Identify which cell holds the provided text, then report its [X, Y] central coordinate. 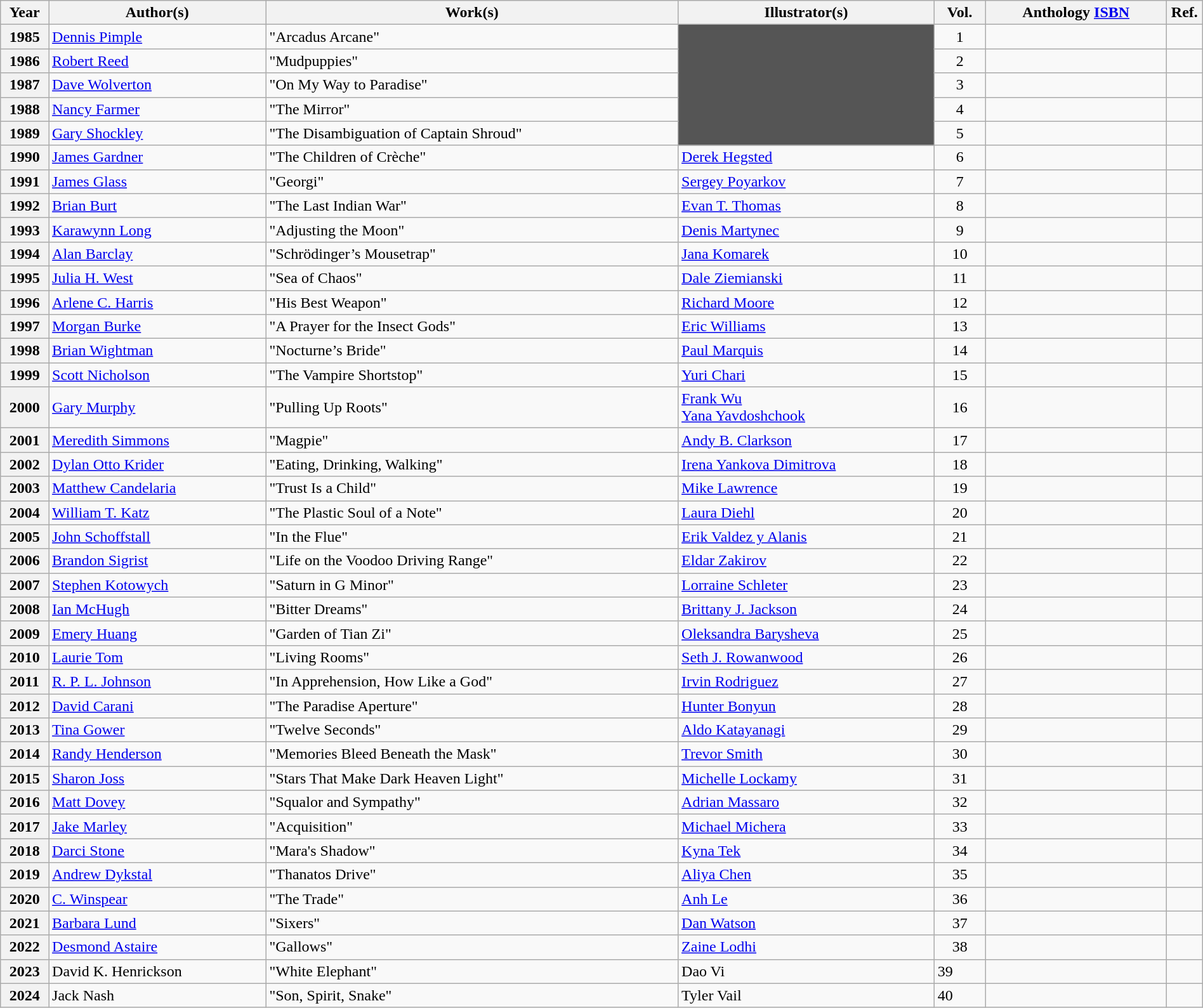
4 [959, 109]
16 [959, 407]
"The Disambiguation of Captain Shroud" [472, 133]
"Adjusting the Moon" [472, 230]
"Sixers" [472, 923]
1994 [25, 254]
36 [959, 899]
"Schrödinger’s Mousetrap" [472, 254]
Richard Moore [806, 303]
2017 [25, 827]
Dennis Pimple [157, 37]
Alan Barclay [157, 254]
2007 [25, 585]
25 [959, 633]
Brian Wightman [157, 351]
1990 [25, 157]
James Glass [157, 181]
"Acquisition" [472, 827]
Denis Martynec [806, 230]
"On My Way to Paradise" [472, 85]
"Thanatos Drive" [472, 875]
David Carani [157, 706]
29 [959, 730]
Laurie Tom [157, 657]
Emery Huang [157, 633]
Aldo Katayanagi [806, 730]
"The Mirror" [472, 109]
27 [959, 681]
2008 [25, 609]
34 [959, 851]
1989 [25, 133]
2012 [25, 706]
Brittany J. Jackson [806, 609]
17 [959, 440]
"In the Flue" [472, 537]
2023 [25, 971]
Dave Wolverton [157, 85]
26 [959, 657]
Seth J. Rowanwood [806, 657]
2002 [25, 464]
2016 [25, 802]
Gary Shockley [157, 133]
Derek Hegsted [806, 157]
"Memories Bleed Beneath the Mask" [472, 754]
"Squalor and Sympathy" [472, 802]
"Mudpuppies" [472, 61]
Randy Henderson [157, 754]
"Living Rooms" [472, 657]
Dylan Otto Krider [157, 464]
39 [959, 971]
Stephen Kotowych [157, 585]
1988 [25, 109]
1996 [25, 303]
Evan T. Thomas [806, 206]
2019 [25, 875]
Morgan Burke [157, 327]
"Georgi" [472, 181]
1993 [25, 230]
1998 [25, 351]
Kyna Tek [806, 851]
Barbara Lund [157, 923]
"Twelve Seconds" [472, 730]
Eldar Zakirov [806, 561]
Year [25, 13]
Brian Burt [157, 206]
Matthew Candelaria [157, 488]
Paul Marquis [806, 351]
2022 [25, 947]
Zaine Lodhi [806, 947]
15 [959, 375]
"Bitter Dreams" [472, 609]
Eric Williams [806, 327]
"Magpie" [472, 440]
22 [959, 561]
"Gallows" [472, 947]
"Arcadus Arcane" [472, 37]
20 [959, 513]
Andy B. Clarkson [806, 440]
1 [959, 37]
31 [959, 778]
2015 [25, 778]
1991 [25, 181]
3 [959, 85]
Tyler Vail [806, 995]
David K. Henrickson [157, 971]
13 [959, 327]
2000 [25, 407]
2020 [25, 899]
Brandon Sigrist [157, 561]
Laura Diehl [806, 513]
Meredith Simmons [157, 440]
12 [959, 303]
Gary Murphy [157, 407]
"Mara's Shadow" [472, 851]
Dao Vi [806, 971]
Oleksandra Barysheva [806, 633]
Tina Gower [157, 730]
Jana Komarek [806, 254]
"The Trade" [472, 899]
Arlene C. Harris [157, 303]
Darci Stone [157, 851]
R. P. L. Johnson [157, 681]
19 [959, 488]
John Schoffstall [157, 537]
Michael Michera [806, 827]
"Life on the Voodoo Driving Range" [472, 561]
1992 [25, 206]
5 [959, 133]
2024 [25, 995]
Ian McHugh [157, 609]
1986 [25, 61]
"Nocturne’s Bride" [472, 351]
21 [959, 537]
"Sea of Chaos" [472, 278]
2011 [25, 681]
Vol. [959, 13]
Anh Le [806, 899]
2014 [25, 754]
38 [959, 947]
33 [959, 827]
2004 [25, 513]
Robert Reed [157, 61]
"The Paradise Aperture" [472, 706]
"Trust Is a Child" [472, 488]
"Saturn in G Minor" [472, 585]
William T. Katz [157, 513]
2003 [25, 488]
Adrian Massaro [806, 802]
"The Vampire Shortstop" [472, 375]
Dan Watson [806, 923]
2009 [25, 633]
2005 [25, 537]
"The Last Indian War" [472, 206]
Yuri Chari [806, 375]
Irvin Rodriguez [806, 681]
"Stars That Make Dark Heaven Light" [472, 778]
Jake Marley [157, 827]
1995 [25, 278]
1999 [25, 375]
9 [959, 230]
18 [959, 464]
Karawynn Long [157, 230]
James Gardner [157, 157]
10 [959, 254]
Sharon Joss [157, 778]
2 [959, 61]
Anthology ISBN [1076, 13]
Dale Ziemianski [806, 278]
Jack Nash [157, 995]
2021 [25, 923]
"In Apprehension, How Like a God" [472, 681]
Aliya Chen [806, 875]
2001 [25, 440]
"The Plastic Soul of a Note" [472, 513]
14 [959, 351]
6 [959, 157]
Work(s) [472, 13]
Julia H. West [157, 278]
11 [959, 278]
"Eating, Drinking, Walking" [472, 464]
Michelle Lockamy [806, 778]
1997 [25, 327]
Nancy Farmer [157, 109]
24 [959, 609]
"Pulling Up Roots" [472, 407]
Desmond Astaire [157, 947]
Frank WuYana Yavdoshchook [806, 407]
2010 [25, 657]
"The Children of Crèche" [472, 157]
1987 [25, 85]
2006 [25, 561]
Author(s) [157, 13]
7 [959, 181]
8 [959, 206]
Irena Yankova Dimitrova [806, 464]
Lorraine Schleter [806, 585]
Illustrator(s) [806, 13]
40 [959, 995]
Erik Valdez y Alanis [806, 537]
"A Prayer for the Insect Gods" [472, 327]
"White Elephant" [472, 971]
Sergey Poyarkov [806, 181]
37 [959, 923]
Trevor Smith [806, 754]
30 [959, 754]
C. Winspear [157, 899]
Mike Lawrence [806, 488]
Andrew Dykstal [157, 875]
2018 [25, 851]
"His Best Weapon" [472, 303]
28 [959, 706]
Scott Nicholson [157, 375]
35 [959, 875]
1985 [25, 37]
"Son, Spirit, Snake" [472, 995]
"Garden of Tian Zi" [472, 633]
Ref. [1184, 13]
Hunter Bonyun [806, 706]
2013 [25, 730]
32 [959, 802]
23 [959, 585]
Matt Dovey [157, 802]
